Output the [x, y] coordinate of the center of the cell containing the given text.  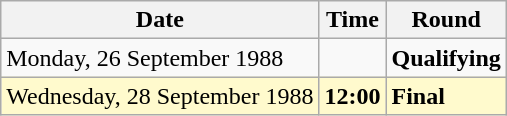
Time [352, 20]
Final [446, 96]
Wednesday, 28 September 1988 [160, 96]
12:00 [352, 96]
Qualifying [446, 58]
Date [160, 20]
Round [446, 20]
Monday, 26 September 1988 [160, 58]
